Determine the [X, Y] coordinate at the center of the cell enclosing the given text.  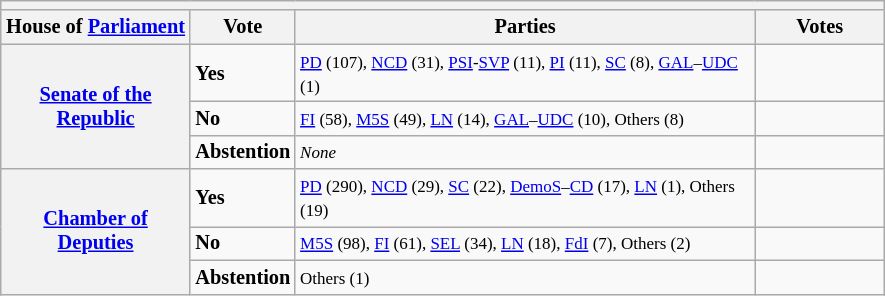
Senate of the Republic [96, 106]
PD (290), NCD (29), SC (22), DemoS–CD (17), LN (1), Others (19) [525, 198]
Parties [525, 27]
Votes [820, 27]
Chamber of Deputies [96, 232]
Others (1) [525, 277]
PD (107), NCD (31), PSI-SVP (11), PI (11), SC (8), GAL–UDC (1) [525, 73]
None [525, 152]
Vote [242, 27]
FI (58), M5S (49), LN (14), GAL–UDC (10), Others (8) [525, 118]
M5S (98), FI (61), SEL (34), LN (18), FdI (7), Others (2) [525, 243]
House of Parliament [96, 27]
